Provide the (X, Y) coordinate of the cell's center where the given text is located.  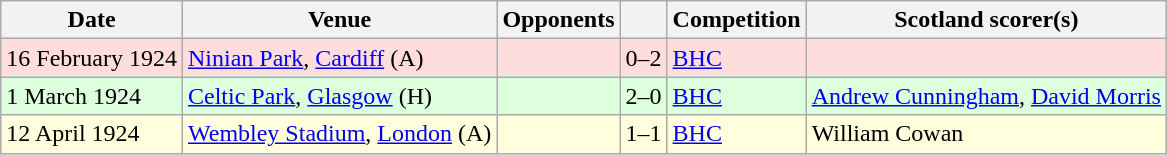
Andrew Cunningham, David Morris (986, 96)
Opponents (558, 20)
Scotland scorer(s) (986, 20)
Ninian Park, Cardiff (A) (339, 58)
0–2 (644, 58)
Competition (736, 20)
16 February 1924 (92, 58)
Wembley Stadium, London (A) (339, 134)
2–0 (644, 96)
12 April 1924 (92, 134)
Date (92, 20)
1 March 1924 (92, 96)
Celtic Park, Glasgow (H) (339, 96)
1–1 (644, 134)
William Cowan (986, 134)
Venue (339, 20)
